Output the (X, Y) coordinate of the center of the cell containing the given text.  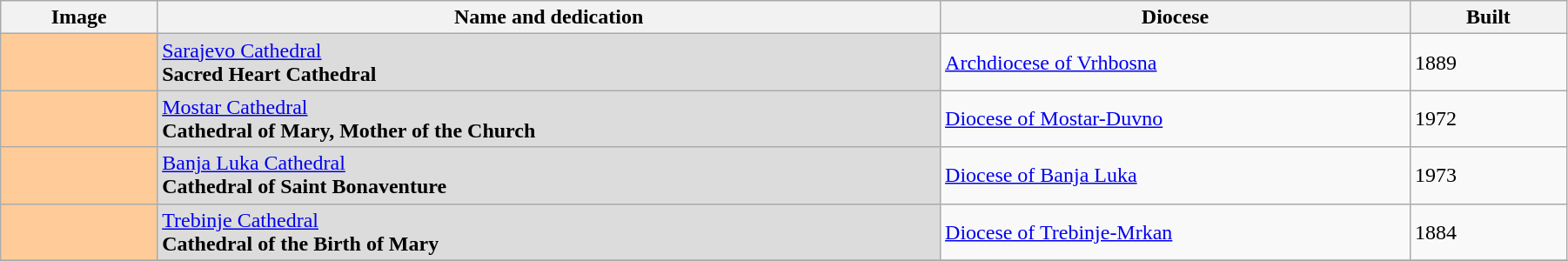
1889 (1488, 63)
Trebinje CathedralCathedral of the Birth of Mary (549, 231)
1972 (1488, 118)
Banja Luka CathedralCathedral of Saint Bonaventure (549, 176)
Sarajevo CathedralSacred Heart Cathedral (549, 63)
1884 (1488, 231)
Mostar CathedralCathedral of Mary, Mother of the Church (549, 118)
Name and dedication (549, 17)
Archdiocese of Vrhbosna (1176, 63)
Diocese of Banja Luka (1176, 176)
Image (79, 17)
Built (1488, 17)
Diocese of Trebinje-Mrkan (1176, 231)
Diocese (1176, 17)
1973 (1488, 176)
Diocese of Mostar-Duvno (1176, 118)
